Find where the given text appears and provide that cell's center as [x, y] coordinate. 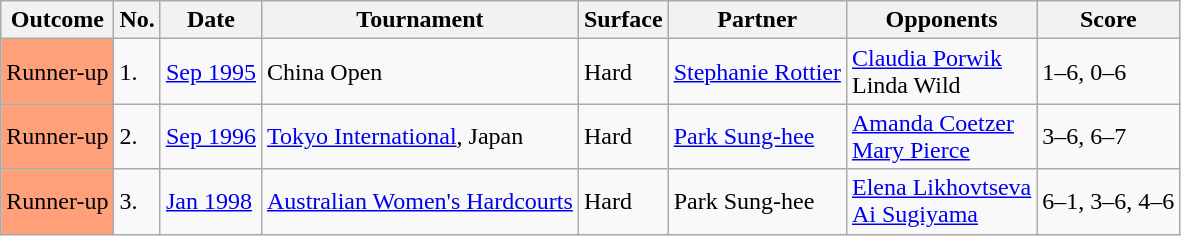
Sep 1995 [210, 72]
Stephanie Rottier [757, 72]
Outcome [58, 20]
Jan 1998 [210, 202]
Elena Likhovtseva Ai Sugiyama [941, 202]
Sep 1996 [210, 136]
Tournament [420, 20]
Tokyo International, Japan [420, 136]
Partner [757, 20]
Amanda Coetzer Mary Pierce [941, 136]
6–1, 3–6, 4–6 [1108, 202]
Surface [623, 20]
Opponents [941, 20]
2. [137, 136]
No. [137, 20]
Score [1108, 20]
China Open [420, 72]
3. [137, 202]
1–6, 0–6 [1108, 72]
Claudia Porwik Linda Wild [941, 72]
Date [210, 20]
3–6, 6–7 [1108, 136]
Australian Women's Hardcourts [420, 202]
1. [137, 72]
